For the text-containing cell, return its midpoint in [X, Y] coordinate format. 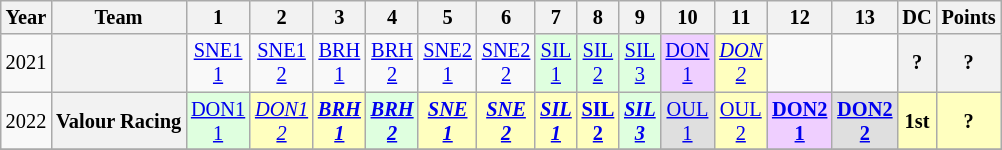
9 [640, 17]
DON1 [688, 63]
5 [447, 17]
DON2 [740, 63]
6 [506, 17]
2021 [26, 63]
Team [118, 17]
SNE2 [506, 121]
Year [26, 17]
3 [340, 17]
2022 [26, 121]
SNE22 [506, 63]
SNE11 [218, 63]
SNE12 [282, 63]
DON21 [800, 121]
12 [800, 17]
OUL2 [740, 121]
DON11 [218, 121]
Valour Racing [118, 121]
7 [556, 17]
DON22 [864, 121]
4 [392, 17]
1 [218, 17]
DC [916, 17]
11 [740, 17]
2 [282, 17]
1st [916, 121]
8 [598, 17]
SNE1 [447, 121]
10 [688, 17]
OUL1 [688, 121]
DON12 [282, 121]
Points [969, 17]
SNE21 [447, 63]
13 [864, 17]
